Search for the cell housing the specified text and yield its (X, Y) center coordinate. 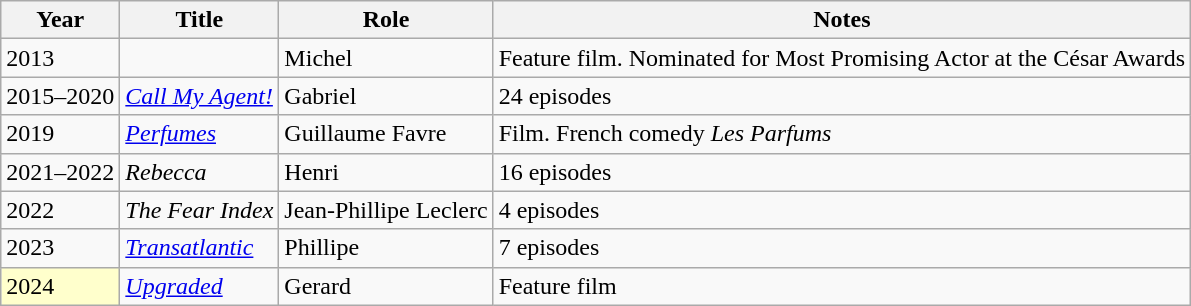
24 episodes (842, 96)
Film. French comedy Les Parfums (842, 134)
Gabriel (386, 96)
Jean-Phillipe Leclerc (386, 210)
4 episodes (842, 210)
2022 (60, 210)
Phillipe (386, 248)
16 episodes (842, 172)
Year (60, 20)
Title (200, 20)
Transatlantic (200, 248)
2023 (60, 248)
Guillaume Favre (386, 134)
Perfumes (200, 134)
Call My Agent! (200, 96)
Feature film. Nominated for Most Promising Actor at the César Awards (842, 58)
2019 (60, 134)
2024 (60, 286)
2021–2022 (60, 172)
2015–2020 (60, 96)
2013 (60, 58)
Gerard (386, 286)
Henri (386, 172)
7 episodes (842, 248)
Rebecca (200, 172)
Role (386, 20)
Feature film (842, 286)
Upgraded (200, 286)
The Fear Index (200, 210)
Notes (842, 20)
Michel (386, 58)
